Output the [X, Y] coordinate of the center of the cell containing the given text.  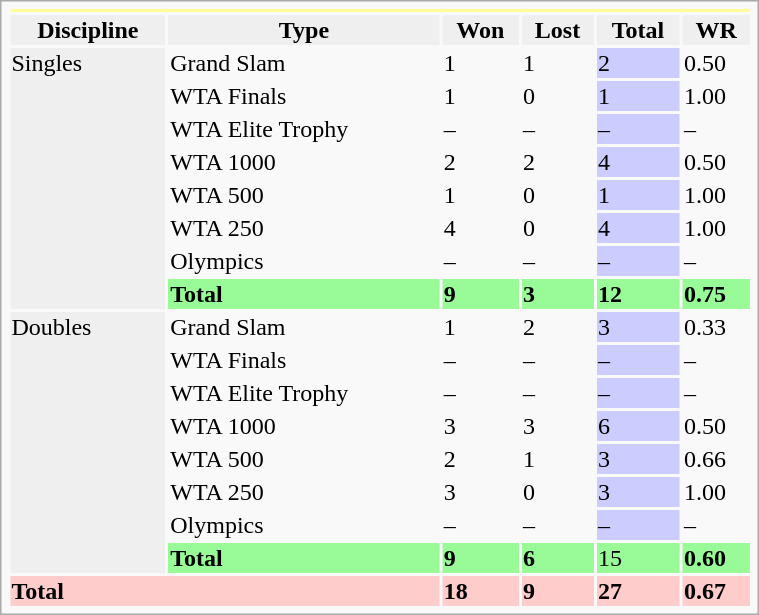
15 [638, 558]
27 [638, 591]
0.75 [716, 294]
0.67 [716, 591]
WR [716, 30]
0.60 [716, 558]
Discipline [88, 30]
Singles [88, 178]
0.33 [716, 327]
0.66 [716, 459]
18 [480, 591]
Won [480, 30]
Doubles [88, 442]
Type [304, 30]
Lost [557, 30]
12 [638, 294]
